Scan for the cell matching the given text and deliver its [X, Y] coordinate at center. 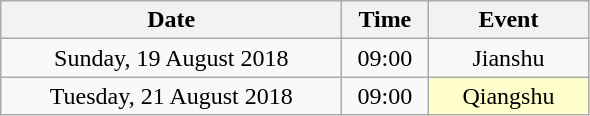
Sunday, 19 August 2018 [172, 58]
Time [385, 20]
Date [172, 20]
Tuesday, 21 August 2018 [172, 96]
Event [508, 20]
Qiangshu [508, 96]
Jianshu [508, 58]
